Extract the (x, y) coordinate from the center of the cell holding the provided text.  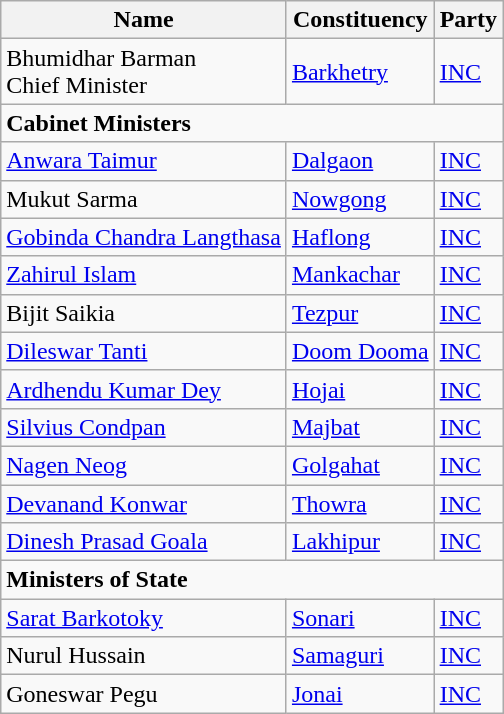
Zahirul Islam (144, 275)
Goneswar Pegu (144, 694)
Dalgaon (360, 161)
Majbat (360, 427)
Gobinda Chandra Langthasa (144, 237)
Bijit Saikia (144, 313)
Silvius Condpan (144, 427)
Lakhipur (360, 542)
Sonari (360, 618)
Nagen Neog (144, 465)
Constituency (360, 20)
Ardhendu Kumar Dey (144, 389)
Hojai (360, 389)
Bhumidhar BarmanChief Minister (144, 72)
Name (144, 20)
Devanand Konwar (144, 503)
Ministers of State (252, 580)
Thowra (360, 503)
Samaguri (360, 656)
Mankachar (360, 275)
Cabinet Ministers (252, 123)
Nurul Hussain (144, 656)
Barkhetry (360, 72)
Jonai (360, 694)
Party (468, 20)
Golgahat (360, 465)
Haflong (360, 237)
Dileswar Tanti (144, 351)
Dinesh Prasad Goala (144, 542)
Mukut Sarma (144, 199)
Tezpur (360, 313)
Doom Dooma (360, 351)
Nowgong (360, 199)
Sarat Barkotoky (144, 618)
Anwara Taimur (144, 161)
